Identify which cell holds the provided text, then report its (x, y) central coordinate. 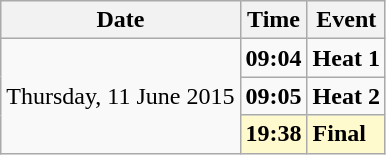
Event (346, 20)
Time (274, 20)
09:04 (274, 58)
Thursday, 11 June 2015 (120, 96)
19:38 (274, 134)
09:05 (274, 96)
Heat 1 (346, 58)
Heat 2 (346, 96)
Date (120, 20)
Final (346, 134)
